Search for the cell housing the specified text and yield its (x, y) center coordinate. 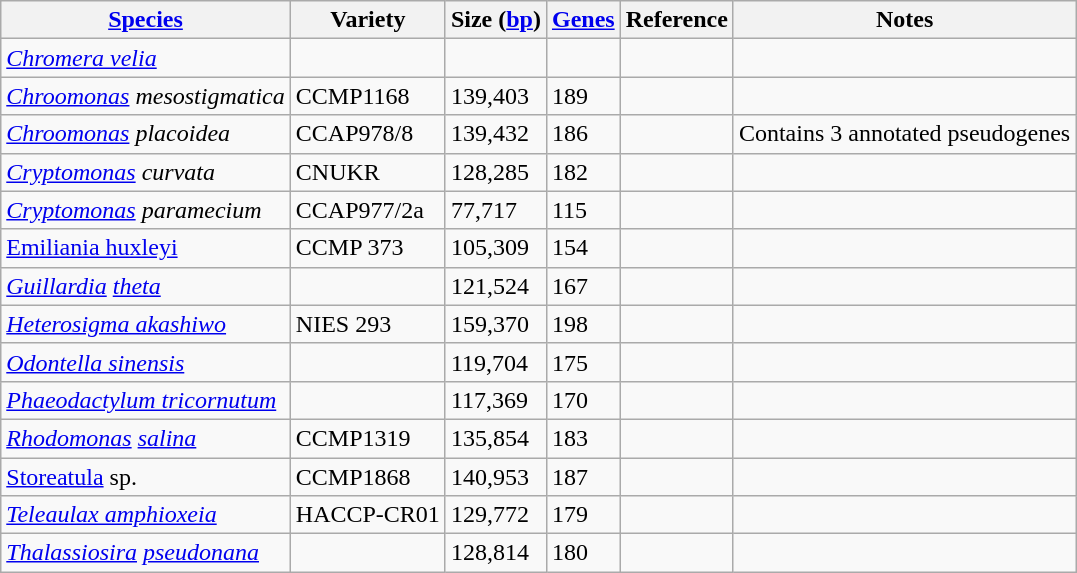
183 (583, 438)
Heterosigma akashiwo (146, 324)
140,953 (496, 477)
121,524 (496, 286)
CCMP 373 (368, 248)
Phaeodactylum tricornutum (146, 400)
189 (583, 96)
139,403 (496, 96)
CCAP977/2a (368, 210)
119,704 (496, 362)
CCAP978/8 (368, 134)
Thalassiosira pseudonana (146, 553)
154 (583, 248)
105,309 (496, 248)
Variety (368, 20)
186 (583, 134)
179 (583, 515)
128,285 (496, 172)
Storeatula sp. (146, 477)
159,370 (496, 324)
Cryptomonas curvata (146, 172)
Contains 3 annotated pseudogenes (904, 134)
Guillardia theta (146, 286)
167 (583, 286)
115 (583, 210)
117,369 (496, 400)
NIES 293 (368, 324)
Rhodomonas salina (146, 438)
187 (583, 477)
182 (583, 172)
Emiliania huxleyi (146, 248)
129,772 (496, 515)
Notes (904, 20)
HACCP-CR01 (368, 515)
170 (583, 400)
Odontella sinensis (146, 362)
198 (583, 324)
175 (583, 362)
Reference (676, 20)
CCMP1168 (368, 96)
Chromera velia (146, 58)
Species (146, 20)
Size (bp) (496, 20)
Chroomonas mesostigmatica (146, 96)
Cryptomonas paramecium (146, 210)
CCMP1868 (368, 477)
CNUKR (368, 172)
Chroomonas placoidea (146, 134)
Teleaulax amphioxeia (146, 515)
128,814 (496, 553)
135,854 (496, 438)
CCMP1319 (368, 438)
77,717 (496, 210)
Genes (583, 20)
139,432 (496, 134)
180 (583, 553)
